Detect which cell encompasses the target text, then output its [X, Y] center coordinate. 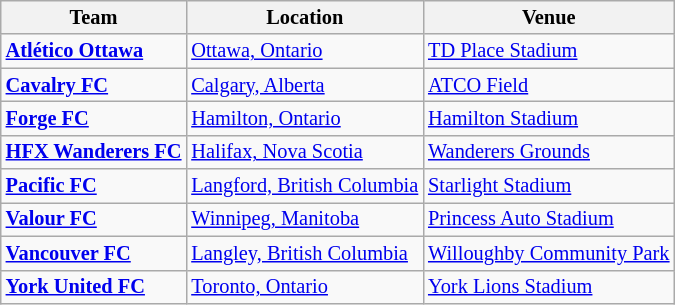
Team [94, 17]
Winnipeg, Manitoba [304, 219]
TD Place Stadium [548, 51]
Toronto, Ontario [304, 287]
Location [304, 17]
Cavalry FC [94, 85]
Venue [548, 17]
Forge FC [94, 118]
Hamilton Stadium [548, 118]
Halifax, Nova Scotia [304, 152]
Langford, British Columbia [304, 186]
Princess Auto Stadium [548, 219]
Atlético Ottawa [94, 51]
Valour FC [94, 219]
Langley, British Columbia [304, 253]
York United FC [94, 287]
Pacific FC [94, 186]
Willoughby Community Park [548, 253]
Starlight Stadium [548, 186]
HFX Wanderers FC [94, 152]
Wanderers Grounds [548, 152]
Vancouver FC [94, 253]
Calgary, Alberta [304, 85]
York Lions Stadium [548, 287]
Hamilton, Ontario [304, 118]
Ottawa, Ontario [304, 51]
ATCO Field [548, 85]
